Capture the cell that displays the provided text and extract its [x, y] central coordinate. 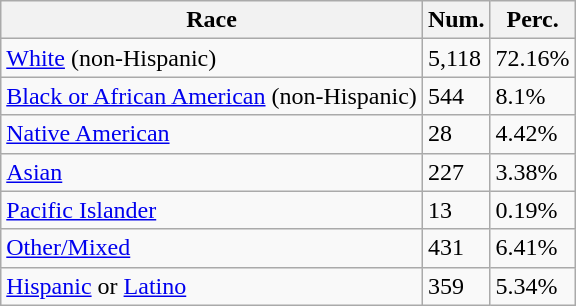
72.16% [532, 58]
Black or African American (non-Hispanic) [212, 96]
28 [456, 134]
Hispanic or Latino [212, 286]
6.41% [532, 248]
Asian [212, 172]
5.34% [532, 286]
431 [456, 248]
White (non-Hispanic) [212, 58]
Perc. [532, 20]
359 [456, 286]
5,118 [456, 58]
544 [456, 96]
227 [456, 172]
8.1% [532, 96]
13 [456, 210]
3.38% [532, 172]
4.42% [532, 134]
Num. [456, 20]
Race [212, 20]
Native American [212, 134]
0.19% [532, 210]
Pacific Islander [212, 210]
Other/Mixed [212, 248]
